Provide the [x, y] coordinate of the cell's center where the given text is located.  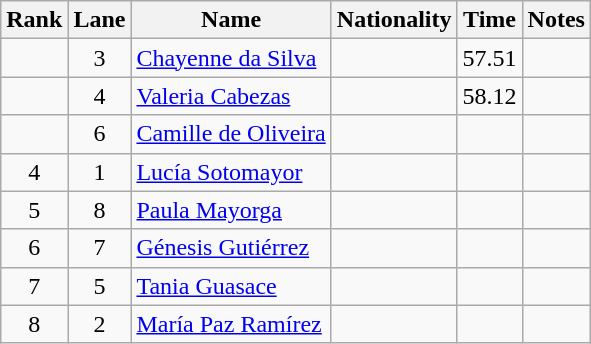
Time [490, 20]
Tania Guasace [231, 286]
3 [100, 58]
Notes [556, 20]
Paula Mayorga [231, 210]
Rank [34, 20]
2 [100, 324]
Nationality [394, 20]
Génesis Gutiérrez [231, 248]
Lane [100, 20]
Chayenne da Silva [231, 58]
Camille de Oliveira [231, 134]
Lucía Sotomayor [231, 172]
Valeria Cabezas [231, 96]
58.12 [490, 96]
1 [100, 172]
María Paz Ramírez [231, 324]
Name [231, 20]
57.51 [490, 58]
